Pinpoint the cell where the given text exists, returning its [X, Y] midpoint coordinate. 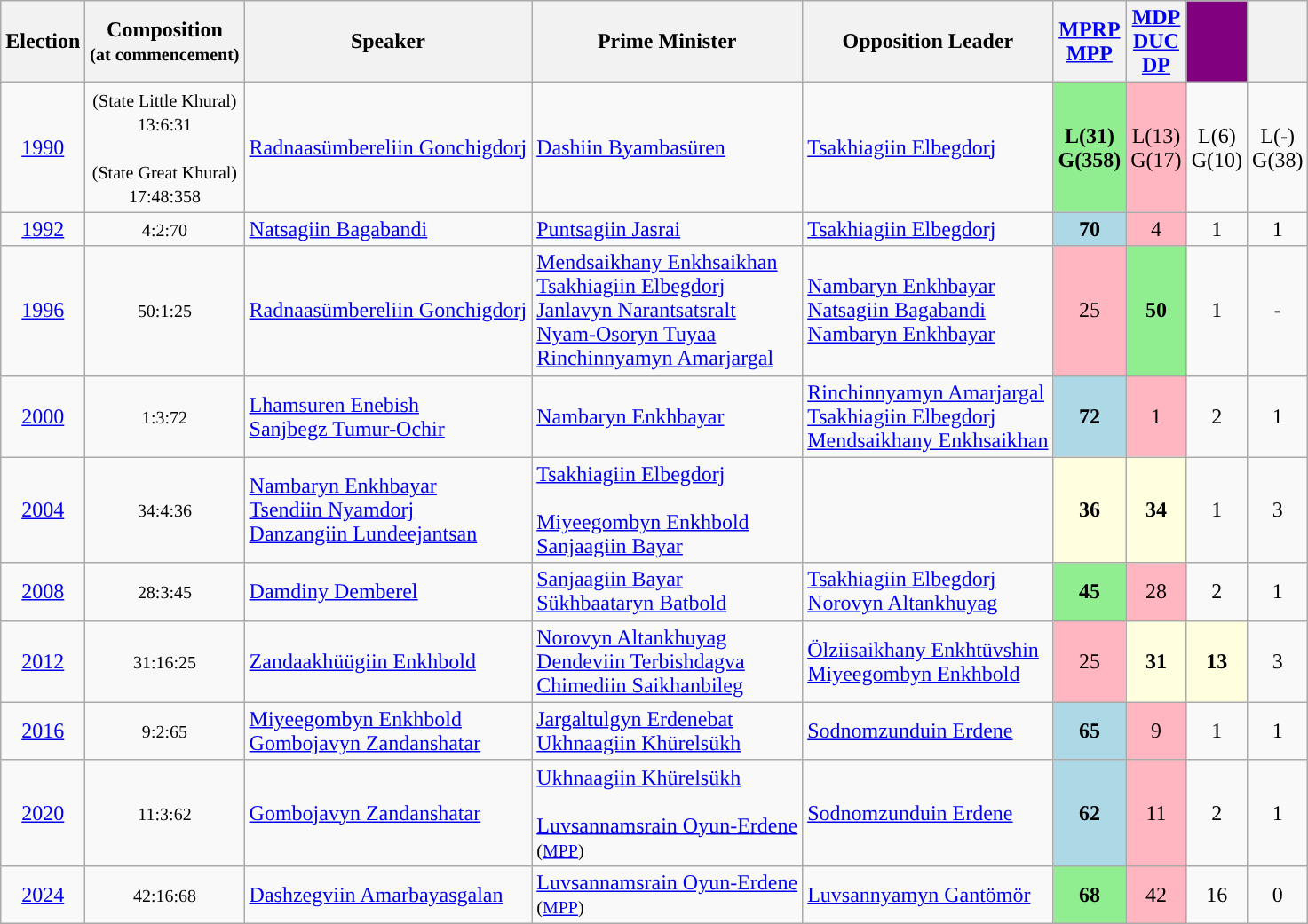
42 [1156, 895]
11:3:62 [165, 813]
4 [1156, 229]
Ukhnaagiin KhürelsükhLuvsannamsrain Oyun-Erdene(MPP) [668, 813]
Damdiny Demberel [388, 591]
28:3:45 [165, 591]
Speaker [388, 42]
L(13)G(17) [1156, 147]
2020 [43, 813]
2008 [43, 591]
Nambaryn Enkhbayar [668, 416]
Nambaryn Enkhbayar Tsendiin Nyamdorj Danzangiin Lundeejantsan [388, 509]
11 [1156, 813]
34 [1156, 509]
34:4:36 [165, 509]
13 [1217, 661]
16 [1217, 895]
Luvsannamsrain Oyun-Erdene(MPP) [668, 895]
50 [1156, 311]
Tsakhiagiin Elbegdorj Miyeegombyn Enkhbold Sanjaagiin Bayar [668, 509]
65 [1090, 731]
42:16:68 [165, 895]
70 [1090, 229]
31 [1156, 661]
36 [1090, 509]
Natsagiin Bagabandi [388, 229]
9 [1156, 731]
L(6)G(10) [1217, 147]
MDPDUCDP [1156, 42]
1992 [43, 229]
Gombojavyn Zandanshatar [388, 813]
9:2:65 [165, 731]
4:2:70 [165, 229]
28 [1156, 591]
Composition(at commencement) [165, 42]
MPRPMPP [1090, 42]
62 [1090, 813]
2004 [43, 509]
L(31)G(358) [1090, 147]
Nambaryn Enkhbayar Natsagiin Bagabandi Nambaryn Enkhbayar [928, 311]
1990 [43, 147]
Election [43, 42]
Prime Minister [668, 42]
Luvsannyamyn Gantömör [928, 895]
31:16:25 [165, 661]
Zandaakhüügiin Enkhbold [388, 661]
Miyeegombyn Enkhbold Gombojavyn Zandanshatar [388, 731]
Tsakhiagiin Elbegdorj Norovyn Altankhuyag [928, 591]
1996 [43, 311]
Opposition Leader [928, 42]
Mendsaikhany Enkhsaikhan Tsakhiagiin Elbegdorj Janlavyn Narantsatsralt Nyam-Osoryn Tuyaa Rinchinnyamyn Amarjargal [668, 311]
72 [1090, 416]
Dashzegviin Amarbayasgalan [388, 895]
Sanjaagiin Bayar Sükhbaataryn Batbold [668, 591]
Dashiin Byambasüren [668, 147]
68 [1090, 895]
2016 [43, 731]
45 [1090, 591]
Rinchinnyamyn Amarjargal Tsakhiagiin Elbegdorj Mendsaikhany Enkhsaikhan [928, 416]
50:1:25 [165, 311]
1:3:72 [165, 416]
Jargaltulgyn Erdenebat Ukhnaagiin Khürelsükh [668, 731]
Ölziisaikhany Enkhtüvshin Miyeegombyn Enkhbold [928, 661]
2000 [43, 416]
Lhamsuren Enebish Sanjbegz Tumur-Ochir [388, 416]
2024 [43, 895]
(State Little Khural)13:6:31(State Great Khural)17:48:358 [165, 147]
Norovyn Altankhuyag Dendeviin Terbishdagva Chimediin Saikhanbileg [668, 661]
2012 [43, 661]
L(-)G(38) [1278, 147]
- [1278, 311]
Puntsagiin Jasrai [668, 229]
0 [1278, 895]
